Output the [x, y] coordinate of the center of the cell containing the given text.  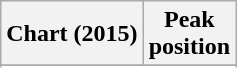
Peak position [189, 34]
Chart (2015) [72, 34]
